Find where the given text appears and provide that cell's center as (x, y) coordinate. 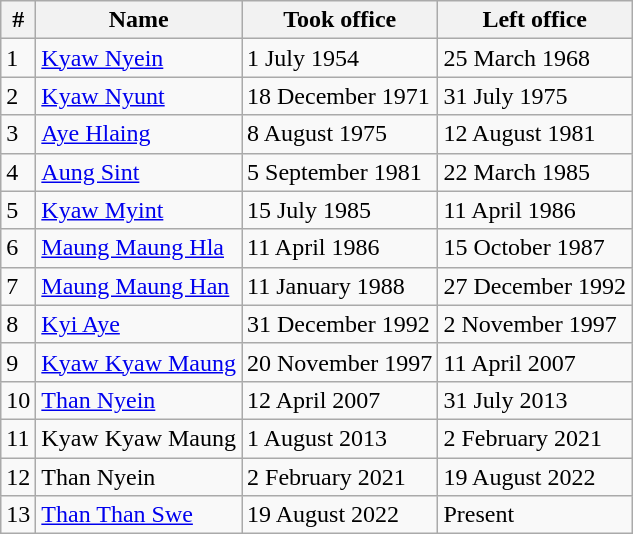
12 August 1981 (535, 134)
Name (139, 20)
13 (18, 515)
Kyi Aye (139, 324)
11 (18, 438)
15 July 1985 (340, 210)
27 December 1992 (535, 286)
1 July 1954 (340, 58)
# (18, 20)
1 (18, 58)
12 (18, 477)
31 July 1975 (535, 96)
7 (18, 286)
2 (18, 96)
Maung Maung Han (139, 286)
5 September 1981 (340, 172)
9 (18, 362)
8 (18, 324)
12 April 2007 (340, 400)
Aye Hlaing (139, 134)
8 August 1975 (340, 134)
4 (18, 172)
Kyaw Nyunt (139, 96)
11 January 1988 (340, 286)
6 (18, 248)
5 (18, 210)
18 December 1971 (340, 96)
1 August 2013 (340, 438)
Left office (535, 20)
31 July 2013 (535, 400)
Present (535, 515)
Kyaw Nyein (139, 58)
15 October 1987 (535, 248)
Than Than Swe (139, 515)
10 (18, 400)
Maung Maung Hla (139, 248)
Aung Sint (139, 172)
3 (18, 134)
31 December 1992 (340, 324)
2 November 1997 (535, 324)
Kyaw Myint (139, 210)
25 March 1968 (535, 58)
11 April 2007 (535, 362)
20 November 1997 (340, 362)
Took office (340, 20)
22 March 1985 (535, 172)
